Output the [x, y] coordinate of the center of the cell containing the given text.  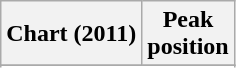
Chart (2011) [72, 34]
Peakposition [188, 34]
